Locate the cell with the specified text and output its [x, y] center coordinate. 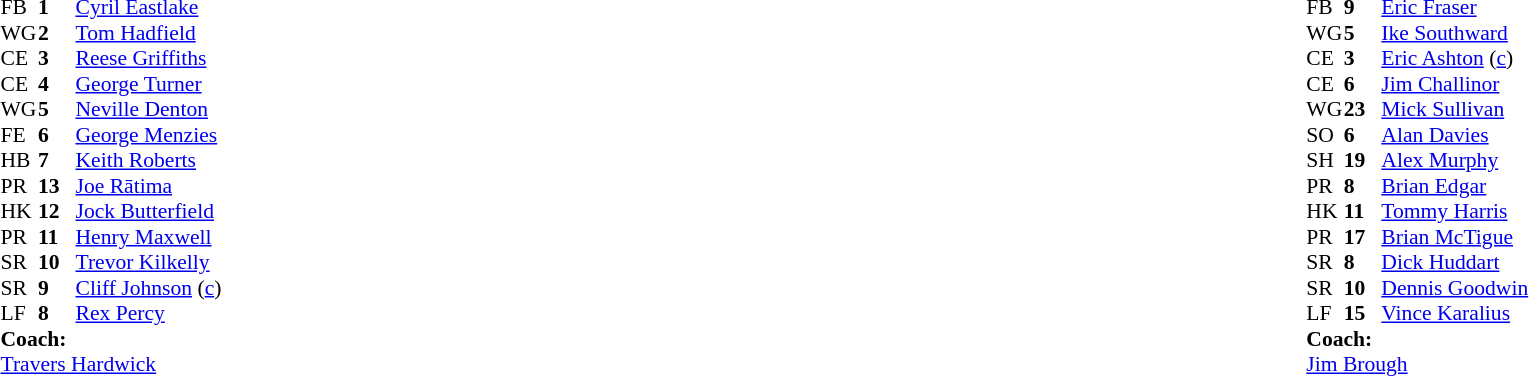
Mick Sullivan [1454, 109]
Tom Hadfield [149, 33]
Jim Challinor [1454, 84]
Trevor Kilkelly [149, 263]
FE [19, 135]
7 [57, 161]
Vince Karalius [1454, 313]
Joe Rātima [149, 186]
Brian Edgar [1454, 186]
SH [1325, 161]
23 [1363, 109]
Ike Southward [1454, 33]
Dennis Goodwin [1454, 288]
Tommy Harris [1454, 211]
Reese Griffiths [149, 59]
Keith Roberts [149, 161]
Cliff Johnson (c) [149, 288]
Brian McTigue [1454, 237]
Rex Percy [149, 313]
Henry Maxwell [149, 237]
Dick Huddart [1454, 263]
Jock Butterfield [149, 211]
19 [1363, 161]
12 [57, 211]
2 [57, 33]
17 [1363, 237]
9 [57, 288]
Alex Murphy [1454, 161]
George Menzies [149, 135]
15 [1363, 313]
Alan Davies [1454, 135]
4 [57, 84]
HB [19, 161]
SO [1325, 135]
Eric Ashton (c) [1454, 59]
Neville Denton [149, 109]
George Turner [149, 84]
13 [57, 186]
